Find where the given text appears and provide that cell's center as (x, y) coordinate. 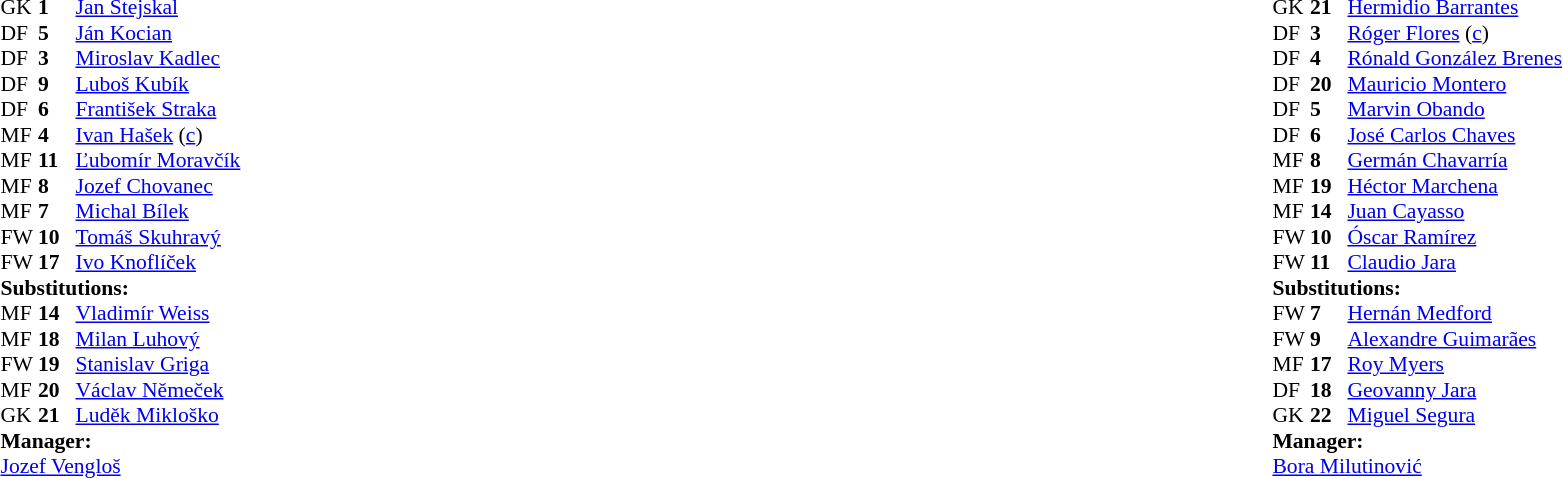
Milan Luhový (158, 339)
Marvin Obando (1454, 109)
Luboš Kubík (158, 84)
Germán Chavarría (1454, 161)
Miguel Segura (1454, 415)
Ľubomír Moravčík (158, 161)
Héctor Marchena (1454, 186)
21 (57, 415)
Alexandre Guimarães (1454, 339)
Rónald González Brenes (1454, 59)
František Straka (158, 109)
Ján Kocian (158, 33)
Óscar Ramírez (1454, 237)
Luděk Mikloško (158, 415)
Miroslav Kadlec (158, 59)
Mauricio Montero (1454, 84)
Václav Němeček (158, 390)
Juan Cayasso (1454, 211)
Hernán Medford (1454, 313)
Tomáš Skuhravý (158, 237)
Róger Flores (c) (1454, 33)
Jozef Chovanec (158, 186)
José Carlos Chaves (1454, 135)
Ivan Hašek (c) (158, 135)
Vladimír Weiss (158, 313)
22 (1329, 415)
Geovanny Jara (1454, 390)
Stanislav Griga (158, 365)
Michal Bílek (158, 211)
Roy Myers (1454, 365)
Claudio Jara (1454, 263)
Ivo Knoflíček (158, 263)
